Scan for the cell matching the given text and deliver its (x, y) coordinate at center. 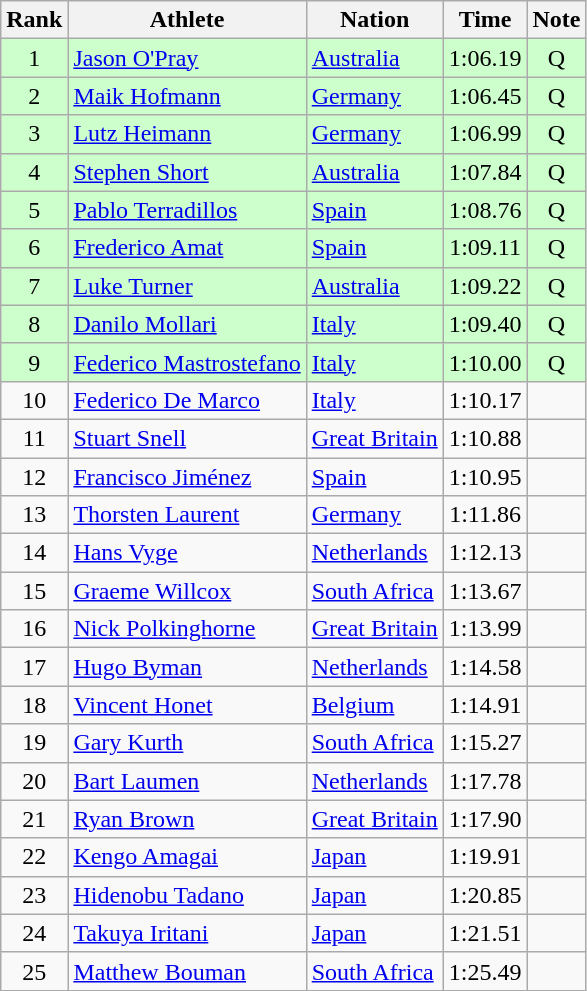
1:25.49 (485, 971)
Lutz Heimann (187, 134)
1:09.40 (485, 324)
1:20.85 (485, 895)
Gary Kurth (187, 743)
1:06.19 (485, 58)
1:10.17 (485, 400)
1:15.27 (485, 743)
1:17.78 (485, 781)
21 (34, 819)
1:06.99 (485, 134)
20 (34, 781)
9 (34, 362)
3 (34, 134)
14 (34, 553)
Athlete (187, 20)
4 (34, 172)
24 (34, 933)
5 (34, 210)
15 (34, 591)
Nick Polkinghorne (187, 629)
Stephen Short (187, 172)
23 (34, 895)
1:13.67 (485, 591)
1:07.84 (485, 172)
Thorsten Laurent (187, 515)
25 (34, 971)
Luke Turner (187, 286)
Note (556, 20)
Stuart Snell (187, 438)
18 (34, 705)
1:09.11 (485, 248)
Maik Hofmann (187, 96)
19 (34, 743)
Hugo Byman (187, 667)
6 (34, 248)
Hidenobu Tadano (187, 895)
Belgium (374, 705)
7 (34, 286)
1:14.58 (485, 667)
10 (34, 400)
Ryan Brown (187, 819)
1:11.86 (485, 515)
Graeme Willcox (187, 591)
Kengo Amagai (187, 857)
Nation (374, 20)
17 (34, 667)
1:10.88 (485, 438)
Bart Laumen (187, 781)
Vincent Honet (187, 705)
Hans Vyge (187, 553)
Takuya Iritani (187, 933)
2 (34, 96)
1:08.76 (485, 210)
16 (34, 629)
1:13.99 (485, 629)
1:19.91 (485, 857)
12 (34, 477)
1:10.95 (485, 477)
Danilo Mollari (187, 324)
Francisco Jiménez (187, 477)
Pablo Terradillos (187, 210)
22 (34, 857)
11 (34, 438)
Rank (34, 20)
8 (34, 324)
1:17.90 (485, 819)
1:14.91 (485, 705)
1 (34, 58)
1:06.45 (485, 96)
Matthew Bouman (187, 971)
Jason O'Pray (187, 58)
Time (485, 20)
Federico Mastrostefano (187, 362)
1:21.51 (485, 933)
1:09.22 (485, 286)
Federico De Marco (187, 400)
1:10.00 (485, 362)
13 (34, 515)
1:12.13 (485, 553)
Frederico Amat (187, 248)
